Pinpoint the cell where the given text exists, returning its (X, Y) midpoint coordinate. 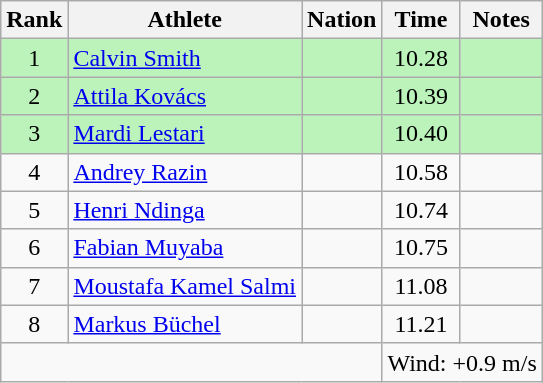
Calvin Smith (185, 58)
Henri Ndinga (185, 210)
10.28 (421, 58)
10.58 (421, 172)
10.74 (421, 210)
Time (421, 20)
Notes (501, 20)
2 (34, 96)
Andrey Razin (185, 172)
3 (34, 134)
1 (34, 58)
10.40 (421, 134)
4 (34, 172)
Attila Kovács (185, 96)
11.08 (421, 286)
Athlete (185, 20)
10.75 (421, 248)
5 (34, 210)
6 (34, 248)
Mardi Lestari (185, 134)
Markus Büchel (185, 324)
Wind: +0.9 m/s (462, 362)
Rank (34, 20)
11.21 (421, 324)
8 (34, 324)
7 (34, 286)
10.39 (421, 96)
Moustafa Kamel Salmi (185, 286)
Fabian Muyaba (185, 248)
Nation (342, 20)
